Find where the given text appears and provide that cell's center as (X, Y) coordinate. 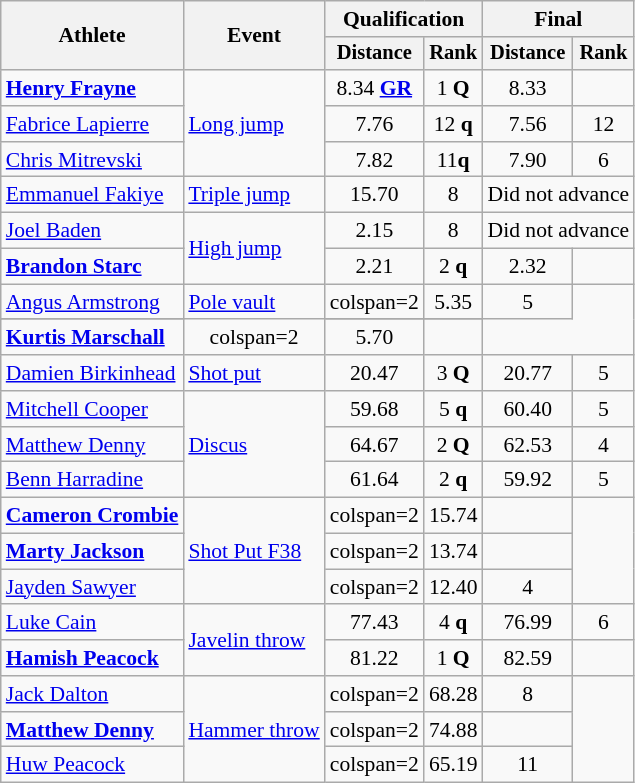
65.19 (454, 765)
74.88 (454, 730)
Event (254, 36)
Benn Harradine (92, 480)
60.40 (528, 409)
76.99 (528, 623)
2.32 (528, 267)
Athlete (92, 36)
Kurtis Marschall (92, 338)
Shot put (254, 373)
2 Q (454, 445)
20.47 (374, 373)
15.70 (374, 195)
5.70 (374, 338)
Huw Peacock (92, 765)
5.35 (454, 302)
Joel Baden (92, 231)
62.53 (528, 445)
Damien Birkinhead (92, 373)
Javelin throw (254, 640)
Qualification (404, 19)
11 (528, 765)
82.59 (528, 658)
11q (454, 160)
12 (604, 124)
Marty Jackson (92, 552)
8.34 GR (374, 88)
Angus Armstrong (92, 302)
20.77 (528, 373)
7.56 (528, 124)
Jack Dalton (92, 694)
12.40 (454, 587)
High jump (254, 248)
3 Q (454, 373)
Emmanuel Fakiye (92, 195)
7.76 (374, 124)
Triple jump (254, 195)
Jayden Sawyer (92, 587)
Discus (254, 444)
Cameron Crombie (92, 516)
Pole vault (254, 302)
Brandon Starc (92, 267)
5 q (454, 409)
Long jump (254, 124)
64.67 (374, 445)
Chris Mitrevski (92, 160)
2.21 (374, 267)
7.82 (374, 160)
Final (559, 19)
77.43 (374, 623)
Luke Cain (92, 623)
Mitchell Cooper (92, 409)
59.68 (374, 409)
2.15 (374, 231)
7.90 (528, 160)
Hammer throw (254, 730)
59.92 (528, 480)
12 q (454, 124)
13.74 (454, 552)
68.28 (454, 694)
Henry Frayne (92, 88)
81.22 (374, 658)
Hamish Peacock (92, 658)
Shot Put F38 (254, 552)
61.64 (374, 480)
Fabrice Lapierre (92, 124)
15.74 (454, 516)
8.33 (528, 88)
4 q (454, 623)
